Find where the given text appears and provide that cell's center as (X, Y) coordinate. 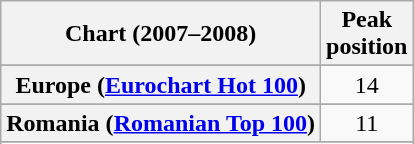
11 (367, 123)
Romania (Romanian Top 100) (161, 123)
Europe (Eurochart Hot 100) (161, 85)
14 (367, 85)
Peakposition (367, 34)
Chart (2007–2008) (161, 34)
